Return [X, Y] of the center of cell containing provided text 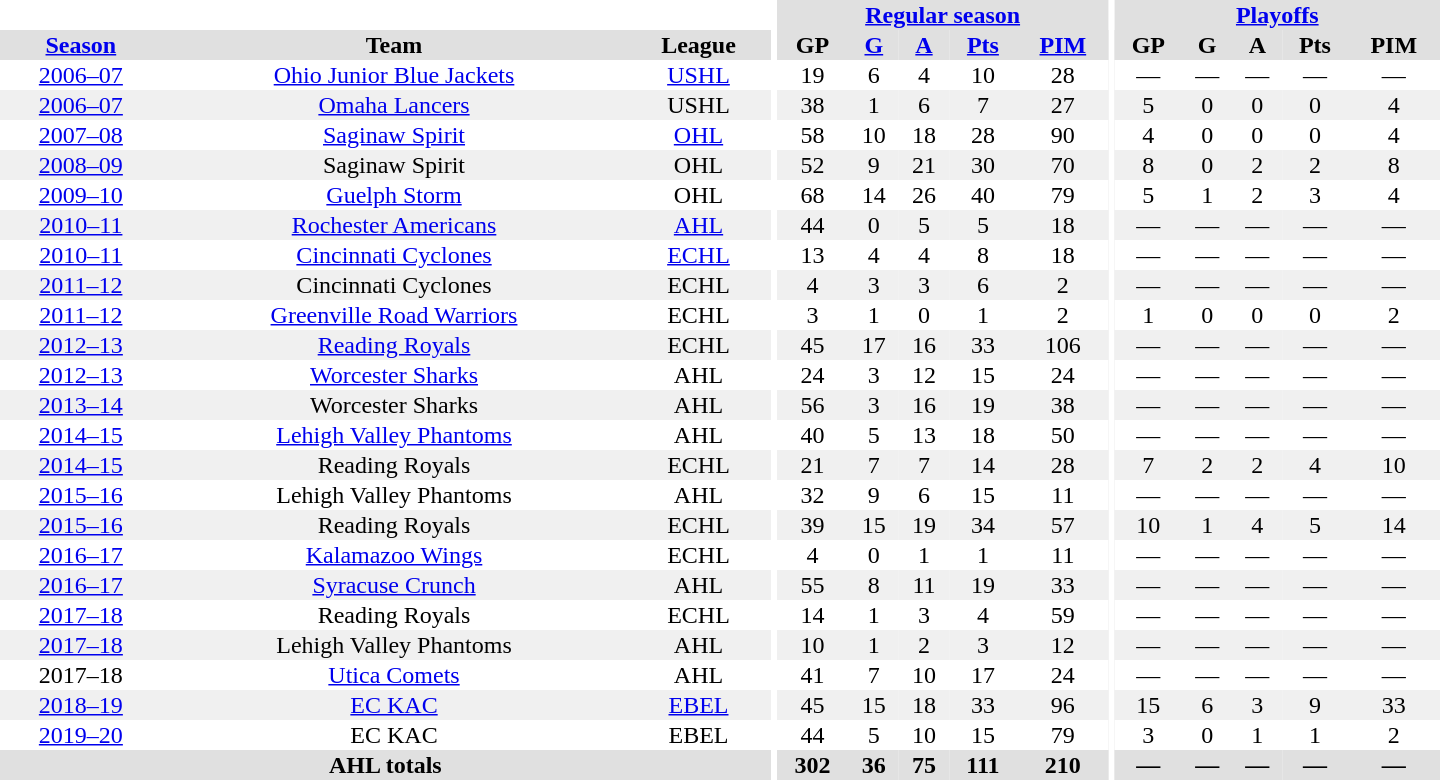
League [698, 45]
55 [812, 585]
Playoffs [1278, 15]
26 [924, 195]
96 [1063, 705]
AHL totals [386, 765]
111 [983, 765]
58 [812, 135]
34 [983, 525]
2019–20 [81, 735]
56 [812, 405]
Syracuse Crunch [394, 585]
210 [1063, 765]
41 [812, 675]
27 [1063, 105]
90 [1063, 135]
50 [1063, 435]
32 [812, 495]
Kalamazoo Wings [394, 555]
30 [983, 165]
Utica Comets [394, 675]
Rochester Americans [394, 225]
106 [1063, 345]
2013–14 [81, 405]
2009–10 [81, 195]
2007–08 [81, 135]
Season [81, 45]
39 [812, 525]
Regular season [942, 15]
52 [812, 165]
2018–19 [81, 705]
70 [1063, 165]
75 [924, 765]
Team [394, 45]
Omaha Lancers [394, 105]
Greenville Road Warriors [394, 315]
59 [1063, 615]
68 [812, 195]
302 [812, 765]
36 [874, 765]
2008–09 [81, 165]
Ohio Junior Blue Jackets [394, 75]
Guelph Storm [394, 195]
57 [1063, 525]
